Output the (x, y) coordinate of the center of the cell containing the given text.  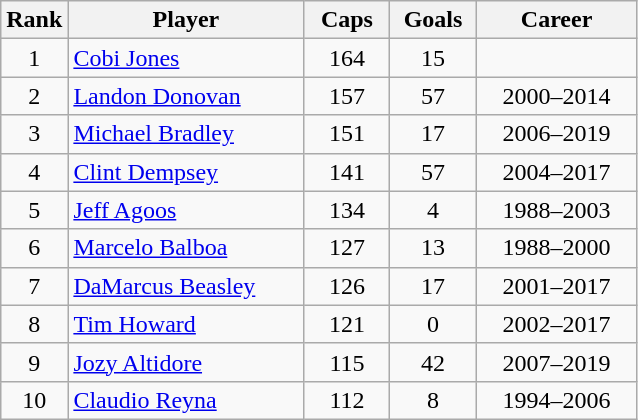
Player (186, 20)
13 (433, 248)
Claudio Reyna (186, 400)
Rank (34, 20)
7 (34, 286)
1994–2006 (556, 400)
Landon Donovan (186, 96)
134 (347, 210)
Career (556, 20)
121 (347, 324)
2000–2014 (556, 96)
0 (433, 324)
5 (34, 210)
2002–2017 (556, 324)
Jozy Altidore (186, 362)
1988–2003 (556, 210)
Tim Howard (186, 324)
Cobi Jones (186, 58)
DaMarcus Beasley (186, 286)
Michael Bradley (186, 134)
2001–2017 (556, 286)
15 (433, 58)
2006–2019 (556, 134)
126 (347, 286)
2004–2017 (556, 172)
9 (34, 362)
Marcelo Balboa (186, 248)
164 (347, 58)
141 (347, 172)
2007–2019 (556, 362)
Jeff Agoos (186, 210)
127 (347, 248)
151 (347, 134)
2 (34, 96)
Clint Dempsey (186, 172)
Caps (347, 20)
Goals (433, 20)
115 (347, 362)
1 (34, 58)
10 (34, 400)
6 (34, 248)
1988–2000 (556, 248)
157 (347, 96)
3 (34, 134)
112 (347, 400)
42 (433, 362)
